From the cell containing the given text, extract its center point as (x, y) coordinate. 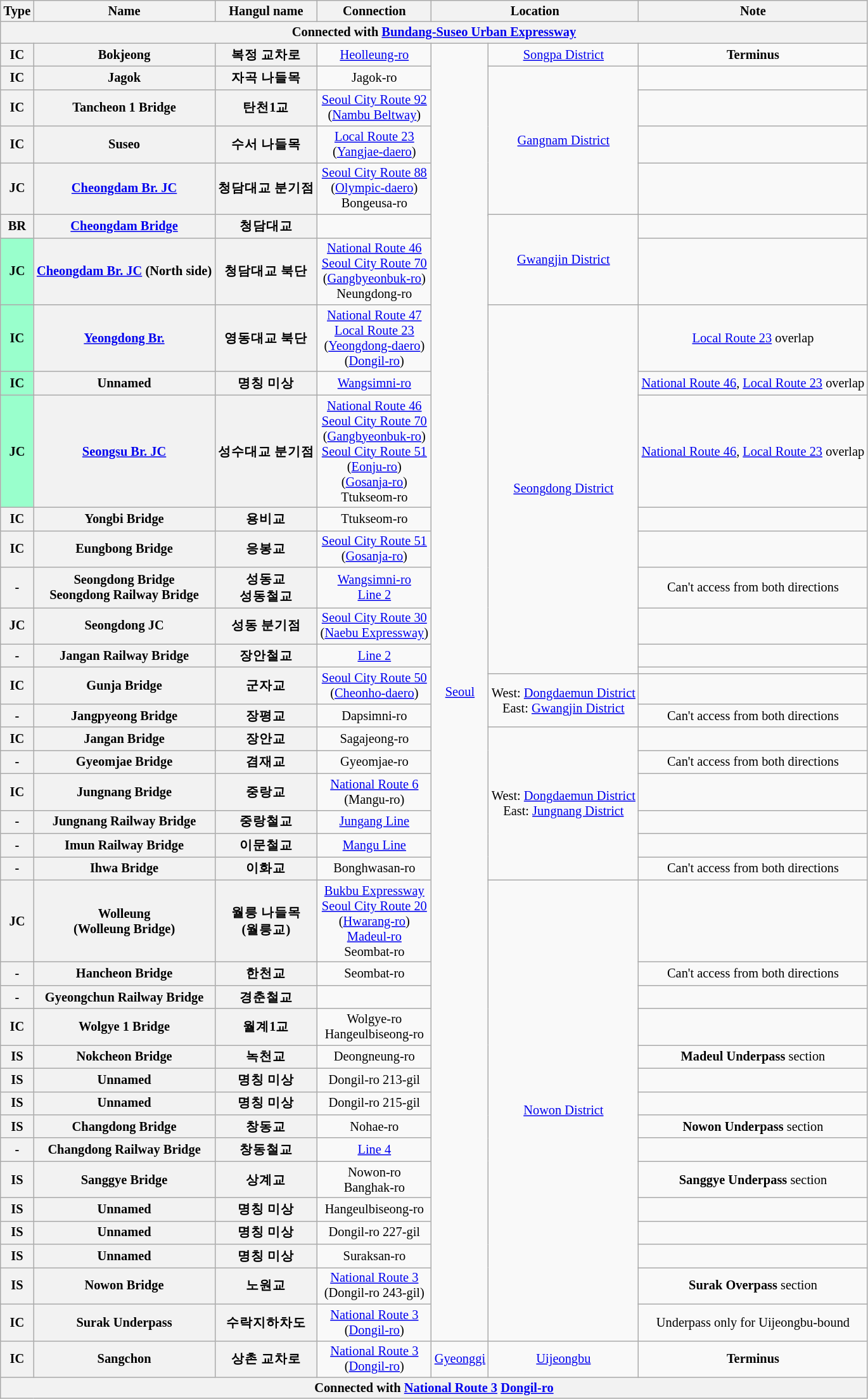
Gunja Bridge (124, 685)
Jangpyeong Bridge (124, 715)
Seoul City Route 92(Nambu Beltway) (374, 108)
자곡 나들목 (266, 77)
월계1교 (266, 1027)
Wangsimni-ro (374, 383)
상촌 교차로 (266, 1359)
Seoul City Route 51(Gosanja-ro) (374, 549)
Gyeomjae Bridge (124, 762)
Local Route 23 overlap (753, 338)
Dongil-ro 227-gil (374, 1232)
Changdong Bridge (124, 1126)
Line 4 (374, 1150)
Gyeongchun Railway Bridge (124, 996)
Hangeulbiseong-ro (374, 1209)
군자교 (266, 685)
Wangsimni-ro Line 2 (374, 588)
West: Dongdaemun DistrictEast: Jungnang District (564, 804)
Nohae-ro (374, 1126)
노원교 (266, 1286)
Songpa District (564, 55)
용비교 (266, 519)
Nowon District (564, 1111)
Yongbi Bridge (124, 519)
Surak Underpass (124, 1322)
Yeongdong Br. (124, 338)
Seongdong JC (124, 626)
Connected with Bundang-Suseo Urban Expressway (434, 32)
Changdong Railway Bridge (124, 1150)
장안교 (266, 739)
Jagok-ro (374, 77)
장안철교 (266, 655)
Line 2 (374, 655)
Nowon-roBanghak-ro (374, 1180)
National Route 6(Mangu-ro) (374, 792)
Sagajeong-ro (374, 739)
Suseo (124, 145)
Bokjeong (124, 55)
창동교 (266, 1126)
청담대교 분기점 (266, 188)
Sanggye Underpass section (753, 1180)
Seongsu Br. JC (124, 451)
Sangchon (124, 1359)
Heolleung-ro (374, 55)
Type (17, 11)
성수대교 분기점 (266, 451)
BR (17, 226)
Seoul (460, 692)
수락지하차도 (266, 1322)
녹천교 (266, 1056)
Madeul Underpass section (753, 1056)
이화교 (266, 868)
Jangan Bridge (124, 739)
Tancheon 1 Bridge (124, 108)
창동철교 (266, 1150)
Seongdong BridgeSeongdong Railway Bridge (124, 588)
Mangu Line (374, 844)
National Route 47Local Route 23(Yeongdong-daero)(Dongil-ro) (374, 338)
성동교성동철교 (266, 588)
Dongil-ro 215-gil (374, 1103)
Sanggye Bridge (124, 1180)
Cheongdam Br. JC (124, 188)
Note (753, 11)
이문철교 (266, 844)
성동 분기점 (266, 626)
Uijeongbu (564, 1359)
Hancheon Bridge (124, 974)
Gyeonggi (460, 1359)
Imun Railway Bridge (124, 844)
수서 나들목 (266, 145)
Wolgye 1 Bridge (124, 1027)
Jungnang Railway Bridge (124, 822)
Nokcheon Bridge (124, 1056)
Gwangjin District (564, 259)
Dongil-ro 213-gil (374, 1080)
중랑교 (266, 792)
Deongneung-ro (374, 1056)
Hangul name (266, 11)
장평교 (266, 715)
West: Dongdaemun DistrictEast: Gwangjin District (564, 700)
Seongdong District (564, 489)
Jagok (124, 77)
National Route 46Seoul City Route 70(Gangbyeonbuk-ro)Neungdong-ro (374, 271)
상계교 (266, 1180)
National Route 3(Dongil-ro 243-gil) (374, 1286)
Wolgye-roHangeulbiseong-ro (374, 1027)
Nowon Underpass section (753, 1126)
월릉 나들목(월릉교) (266, 921)
Surak Overpass section (753, 1286)
Bonghwasan-ro (374, 868)
Seoul City Route 88(Olympic-daero)Bongeusa-ro (374, 188)
Local Route 23(Yangjae-daero) (374, 145)
중랑철교 (266, 822)
Name (124, 11)
Cheongdam Bridge (124, 226)
청담대교 (266, 226)
Wolleung(Wolleung Bridge) (124, 921)
경춘철교 (266, 996)
Ttukseom-ro (374, 519)
Gangnam District (564, 140)
Gyeomjae-ro (374, 762)
겸재교 (266, 762)
청담대교 북단 (266, 271)
Nowon Bridge (124, 1286)
Seoul City Route 30(Naebu Expressway) (374, 626)
Seombat-ro (374, 974)
한천교 (266, 974)
Connected with National Route 3 Dongil-ro (434, 1388)
Seoul City Route 50(Cheonho-daero) (374, 685)
탄천1교 (266, 108)
National Route 46Seoul City Route 70(Gangbyeonbuk-ro)Seoul City Route 51(Eonju-ro)(Gosanja-ro)Ttukseom-ro (374, 451)
Cheongdam Br. JC (North side) (124, 271)
영동대교 북단 (266, 338)
Location (535, 11)
Ihwa Bridge (124, 868)
Suraksan-ro (374, 1256)
복정 교차로 (266, 55)
Jungang Line (374, 822)
Dapsimni-ro (374, 715)
Eungbong Bridge (124, 549)
응봉교 (266, 549)
Connection (374, 11)
Underpass only for Uijeongbu-bound (753, 1322)
Jangan Railway Bridge (124, 655)
Bukbu ExpresswaySeoul City Route 20(Hwarang-ro)Madeul-roSeombat-ro (374, 921)
Jungnang Bridge (124, 792)
